Find where the given text appears and provide that cell's center as (X, Y) coordinate. 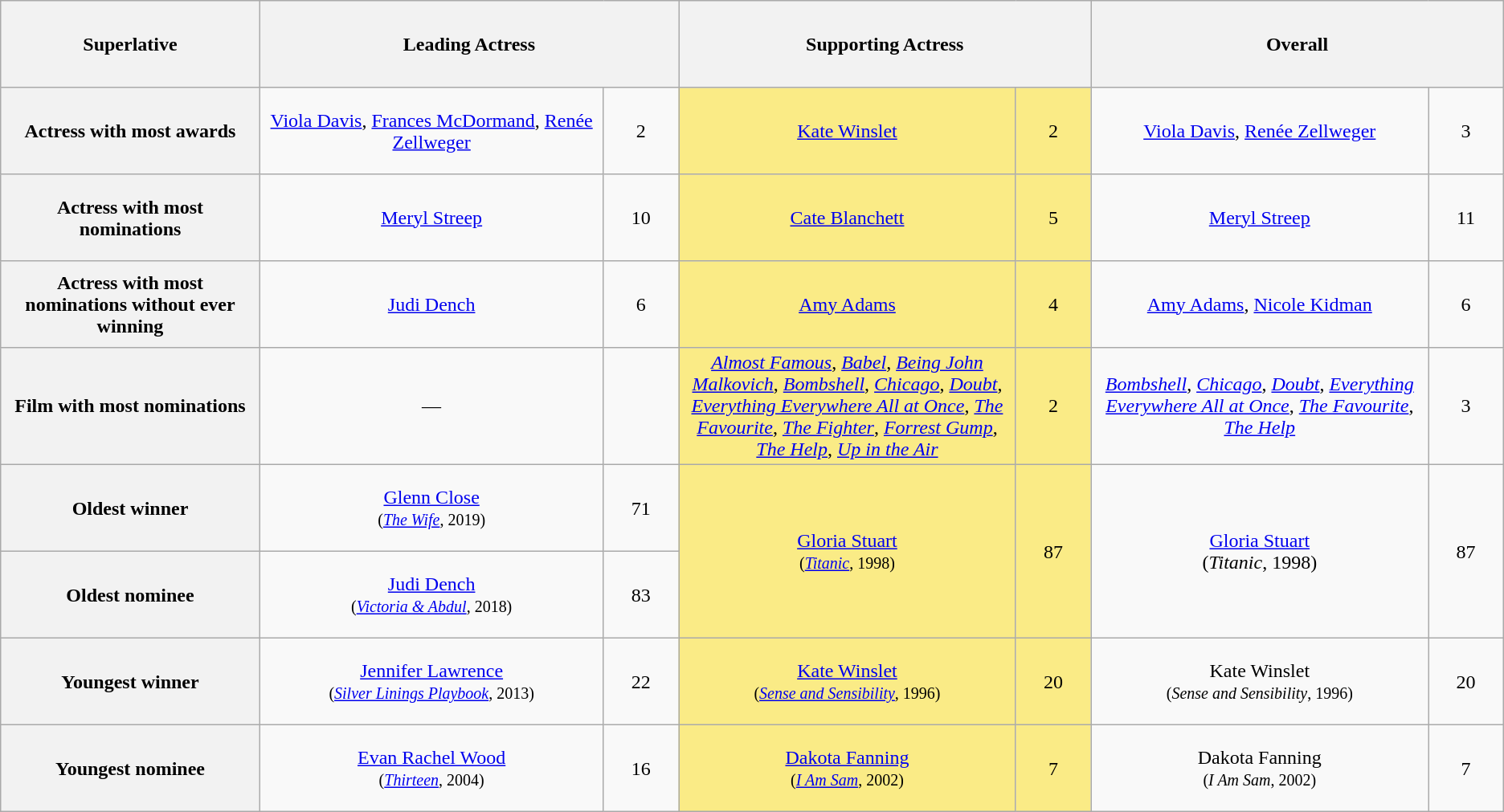
10 (641, 218)
Oldest winner (130, 508)
Superlative (130, 44)
Supporting Actress (885, 44)
Gloria Stuart (Titanic, 1998) (848, 552)
Gloria Stuart(Titanic, 1998) (1260, 552)
Actress with most nominations (130, 218)
Amy Adams (848, 304)
4 (1052, 304)
71 (641, 508)
Jennifer Lawrence (Silver Linings Playbook, 2013) (431, 682)
Film with most nominations (130, 406)
Youngest nominee (130, 769)
Evan Rachel Wood (Thirteen, 2004) (431, 769)
Viola Davis, Frances McDormand, Renée Zellweger (431, 131)
Actress with most nominations without ever winning (130, 304)
Viola Davis, Renée Zellweger (1260, 131)
Youngest winner (130, 682)
16 (641, 769)
Actress with most awards (130, 131)
Overall (1297, 44)
Judi Dench (431, 304)
22 (641, 682)
— (431, 406)
Leading Actress (469, 44)
5 (1052, 218)
Amy Adams, Nicole Kidman (1260, 304)
Judi Dench (Victoria & Abdul, 2018) (431, 595)
Bombshell, Chicago, Doubt, Everything Everywhere All at Once, The Favourite, The Help (1260, 406)
Kate Winslet (848, 131)
Glenn Close (The Wife, 2019) (431, 508)
Cate Blanchett (848, 218)
83 (641, 595)
Oldest nominee (130, 595)
11 (1466, 218)
